Identify which cell holds the provided text, then report its (x, y) central coordinate. 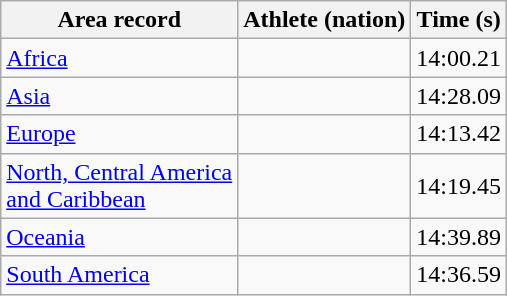
Africa (120, 58)
Oceania (120, 237)
14:36.59 (459, 275)
Time (s) (459, 20)
14:39.89 (459, 237)
Asia (120, 96)
14:00.21 (459, 58)
Athlete (nation) (324, 20)
Europe (120, 134)
14:19.45 (459, 186)
Area record (120, 20)
14:28.09 (459, 96)
South America (120, 275)
14:13.42 (459, 134)
North, Central Americaand Caribbean (120, 186)
